Capture the cell that displays the provided text and extract its (X, Y) central coordinate. 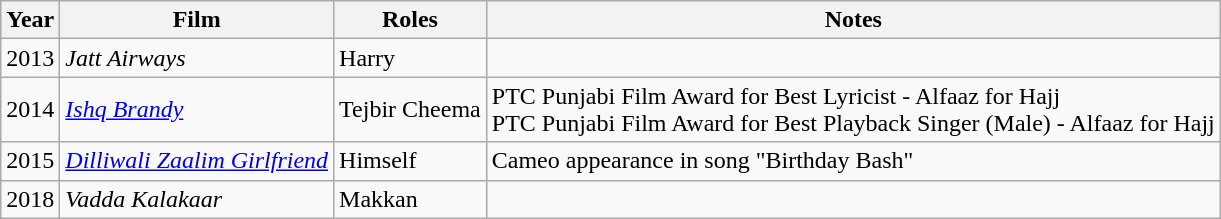
Vadda Kalakaar (197, 199)
PTC Punjabi Film Award for Best Lyricist - Alfaaz for HajjPTC Punjabi Film Award for Best Playback Singer (Male) - Alfaaz for Hajj (853, 110)
Ishq Brandy (197, 110)
Harry (410, 58)
Roles (410, 20)
Year (30, 20)
2013 (30, 58)
2018 (30, 199)
Himself (410, 161)
Dilliwali Zaalim Girlfriend (197, 161)
2015 (30, 161)
Notes (853, 20)
Cameo appearance in song "Birthday Bash" (853, 161)
Tejbir Cheema (410, 110)
Film (197, 20)
2014 (30, 110)
Makkan (410, 199)
Jatt Airways (197, 58)
